Detect which cell encompasses the target text, then output its (x, y) center coordinate. 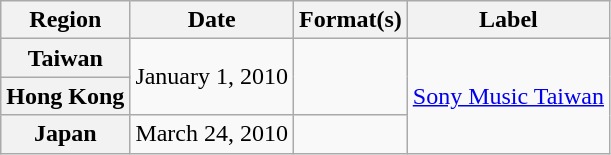
January 1, 2010 (212, 77)
Format(s) (351, 20)
Hong Kong (66, 96)
Taiwan (66, 58)
Date (212, 20)
Sony Music Taiwan (508, 96)
Region (66, 20)
Japan (66, 134)
March 24, 2010 (212, 134)
Label (508, 20)
